Identify which cell holds the provided text, then report its [x, y] central coordinate. 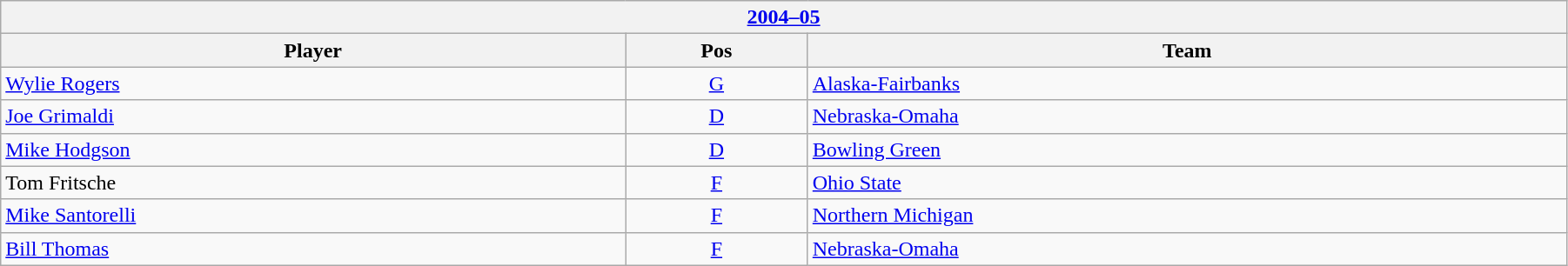
Wylie Rogers [313, 83]
Player [313, 50]
Tom Fritsche [313, 183]
Team [1187, 50]
Mike Santorelli [313, 216]
Alaska-Fairbanks [1187, 83]
Bill Thomas [313, 249]
G [716, 83]
Bowling Green [1187, 150]
Mike Hodgson [313, 150]
Pos [716, 50]
2004–05 [784, 17]
Ohio State [1187, 183]
Joe Grimaldi [313, 116]
Northern Michigan [1187, 216]
